Scan for the cell matching the given text and deliver its (x, y) coordinate at center. 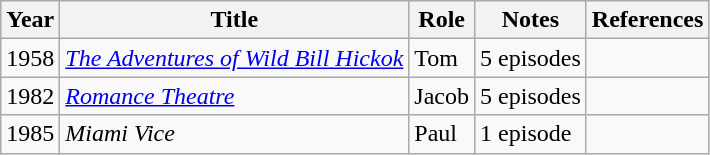
1 episode (531, 134)
Role (442, 20)
References (648, 20)
1982 (30, 96)
Title (234, 20)
Year (30, 20)
1958 (30, 58)
Romance Theatre (234, 96)
1985 (30, 134)
The Adventures of Wild Bill Hickok (234, 58)
Miami Vice (234, 134)
Notes (531, 20)
Jacob (442, 96)
Paul (442, 134)
Tom (442, 58)
